Search for the cell housing the specified text and yield its (x, y) center coordinate. 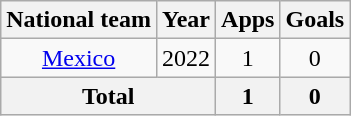
Year (186, 20)
National team (79, 20)
Total (108, 96)
Apps (248, 20)
2022 (186, 58)
Mexico (79, 58)
Goals (315, 20)
